Scan for the cell matching the given text and deliver its [X, Y] coordinate at center. 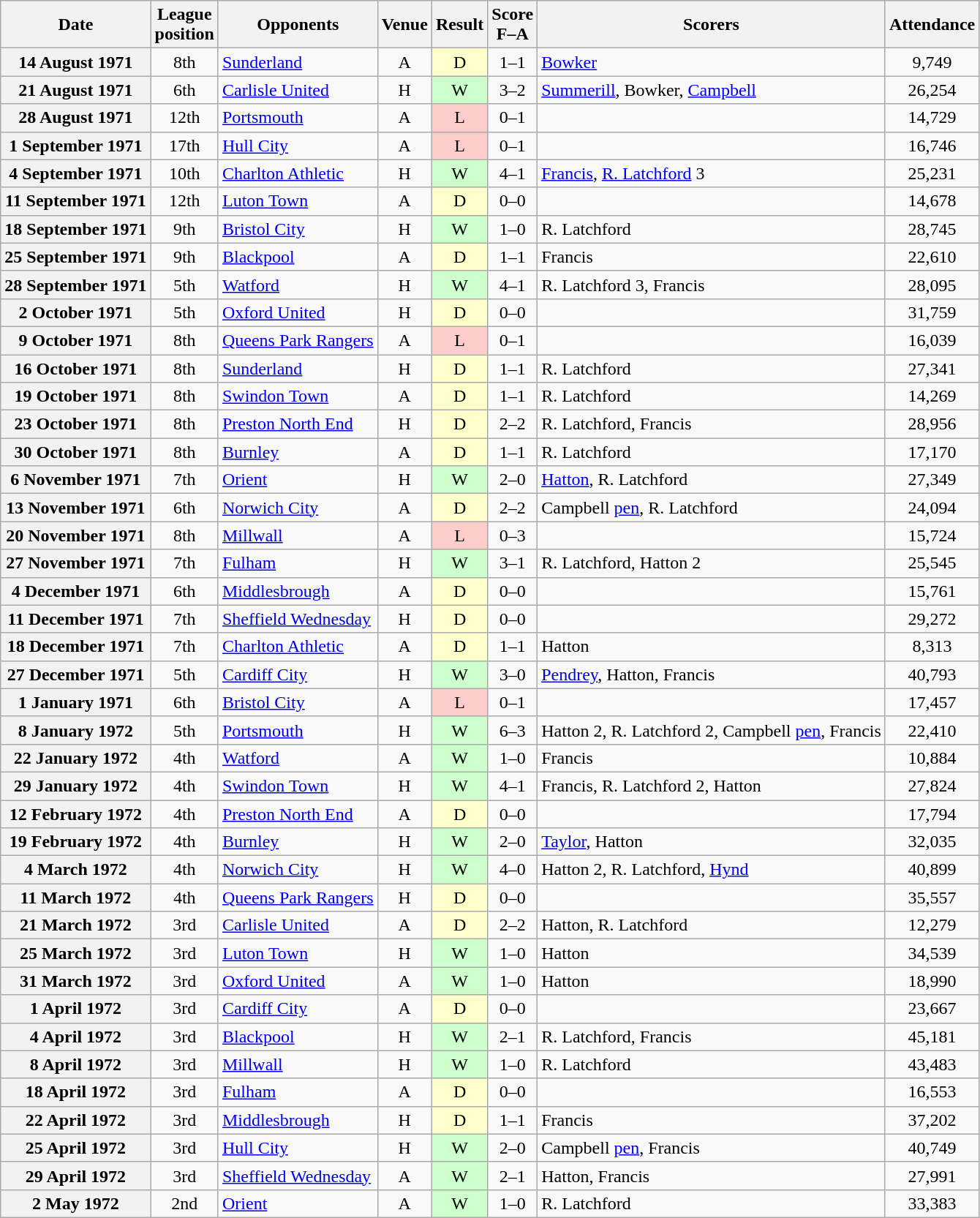
40,749 [932, 1148]
45,181 [932, 1037]
28,745 [932, 229]
1 April 1972 [76, 1009]
Hatton 2, R. Latchford, Hynd [712, 870]
31,759 [932, 312]
Result [459, 25]
29 April 1972 [76, 1176]
3–2 [513, 90]
13 November 1971 [76, 508]
14,678 [932, 201]
28 August 1971 [76, 118]
18 April 1972 [76, 1092]
34,539 [932, 953]
21 August 1971 [76, 90]
37,202 [932, 1120]
43,483 [932, 1064]
16,039 [932, 340]
18 December 1971 [76, 647]
Bowker [712, 62]
R. Latchford, Hatton 2 [712, 563]
14,269 [932, 396]
3–0 [513, 674]
19 February 1972 [76, 842]
1 January 1971 [76, 702]
11 September 1971 [76, 201]
0–3 [513, 535]
19 October 1971 [76, 396]
Pendrey, Hatton, Francis [712, 674]
Hatton 2, R. Latchford 2, Campbell pen, Francis [712, 730]
6 November 1971 [76, 480]
25 September 1971 [76, 257]
8 January 1972 [76, 730]
33,383 [932, 1203]
25 March 1972 [76, 953]
27,349 [932, 480]
Francis, R. Latchford 3 [712, 173]
Hatton, Francis [712, 1176]
27,824 [932, 786]
2 May 1972 [76, 1203]
9,749 [932, 62]
4 September 1971 [76, 173]
16,553 [932, 1092]
35,557 [932, 898]
21 March 1972 [76, 925]
14 August 1971 [76, 62]
17,170 [932, 452]
22 April 1972 [76, 1120]
31 March 1972 [76, 981]
16 October 1971 [76, 368]
Venue [404, 25]
4–0 [513, 870]
Taylor, Hatton [712, 842]
15,761 [932, 591]
Francis, R. Latchford 2, Hatton [712, 786]
Date [76, 25]
22 January 1972 [76, 758]
15,724 [932, 535]
1 September 1971 [76, 146]
10th [184, 173]
6–3 [513, 730]
17,457 [932, 702]
Attendance [932, 25]
8,313 [932, 647]
11 March 1972 [76, 898]
Leagueposition [184, 25]
R. Latchford 3, Francis [712, 285]
8 April 1972 [76, 1064]
28 September 1971 [76, 285]
4 March 1972 [76, 870]
Scorers [712, 25]
ScoreF–A [513, 25]
Campbell pen, Francis [712, 1148]
22,410 [932, 730]
18,990 [932, 981]
27 November 1971 [76, 563]
11 December 1971 [76, 619]
17th [184, 146]
20 November 1971 [76, 535]
27 December 1971 [76, 674]
28,956 [932, 424]
25,545 [932, 563]
27,341 [932, 368]
Summerill, Bowker, Campbell [712, 90]
40,899 [932, 870]
Campbell pen, R. Latchford [712, 508]
12,279 [932, 925]
25 April 1972 [76, 1148]
9 October 1971 [76, 340]
10,884 [932, 758]
12 February 1972 [76, 814]
23 October 1971 [76, 424]
18 September 1971 [76, 229]
3–1 [513, 563]
32,035 [932, 842]
4 April 1972 [76, 1037]
Opponents [298, 25]
24,094 [932, 508]
22,610 [932, 257]
25,231 [932, 173]
40,793 [932, 674]
2nd [184, 1203]
17,794 [932, 814]
27,991 [932, 1176]
28,095 [932, 285]
2 October 1971 [76, 312]
30 October 1971 [76, 452]
14,729 [932, 118]
29,272 [932, 619]
26,254 [932, 90]
4 December 1971 [76, 591]
16,746 [932, 146]
23,667 [932, 1009]
29 January 1972 [76, 786]
